Return (X, Y) of the center of cell containing provided text 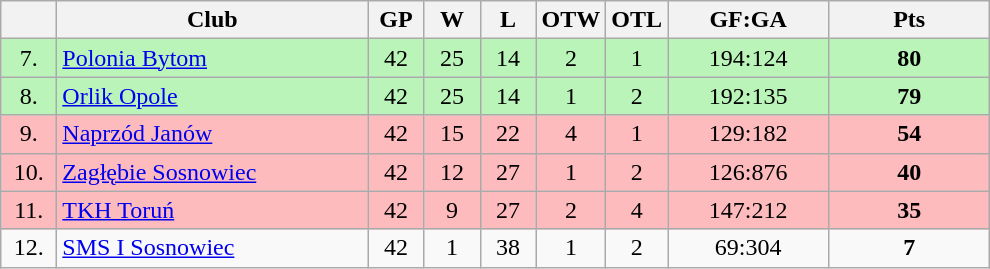
W (452, 20)
192:135 (748, 96)
OTL (637, 20)
12 (452, 172)
GF:GA (748, 20)
194:124 (748, 58)
SMS I Sosnowiec (212, 248)
9 (452, 210)
Pts (910, 20)
10. (29, 172)
79 (910, 96)
22 (508, 134)
11. (29, 210)
15 (452, 134)
126:876 (748, 172)
7. (29, 58)
OTW (571, 20)
Naprzód Janów (212, 134)
35 (910, 210)
12. (29, 248)
54 (910, 134)
9. (29, 134)
129:182 (748, 134)
Polonia Bytom (212, 58)
8. (29, 96)
7 (910, 248)
L (508, 20)
38 (508, 248)
40 (910, 172)
80 (910, 58)
TKH Toruń (212, 210)
69:304 (748, 248)
Zagłębie Sosnowiec (212, 172)
Orlik Opole (212, 96)
GP (396, 20)
147:212 (748, 210)
Club (212, 20)
